Scan for the cell matching the given text and deliver its (X, Y) coordinate at center. 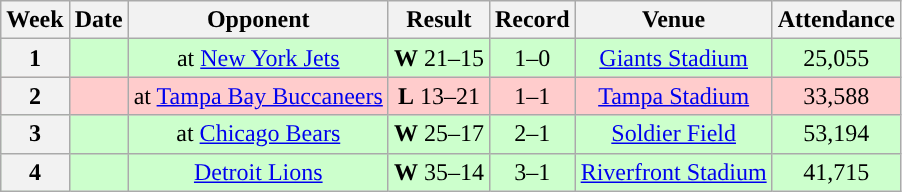
53,194 (836, 134)
25,055 (836, 58)
2–1 (532, 134)
1–0 (532, 58)
Date (98, 20)
41,715 (836, 172)
Record (532, 20)
Opponent (258, 20)
3 (35, 134)
Attendance (836, 20)
Soldier Field (674, 134)
W 21–15 (438, 58)
at New York Jets (258, 58)
Tampa Stadium (674, 96)
Riverfront Stadium (674, 172)
1 (35, 58)
1–1 (532, 96)
4 (35, 172)
Week (35, 20)
Detroit Lions (258, 172)
2 (35, 96)
Venue (674, 20)
W 25–17 (438, 134)
L 13–21 (438, 96)
3–1 (532, 172)
33,588 (836, 96)
at Tampa Bay Buccaneers (258, 96)
Result (438, 20)
W 35–14 (438, 172)
at Chicago Bears (258, 134)
Giants Stadium (674, 58)
